For the text-containing cell, return its midpoint in [X, Y] coordinate format. 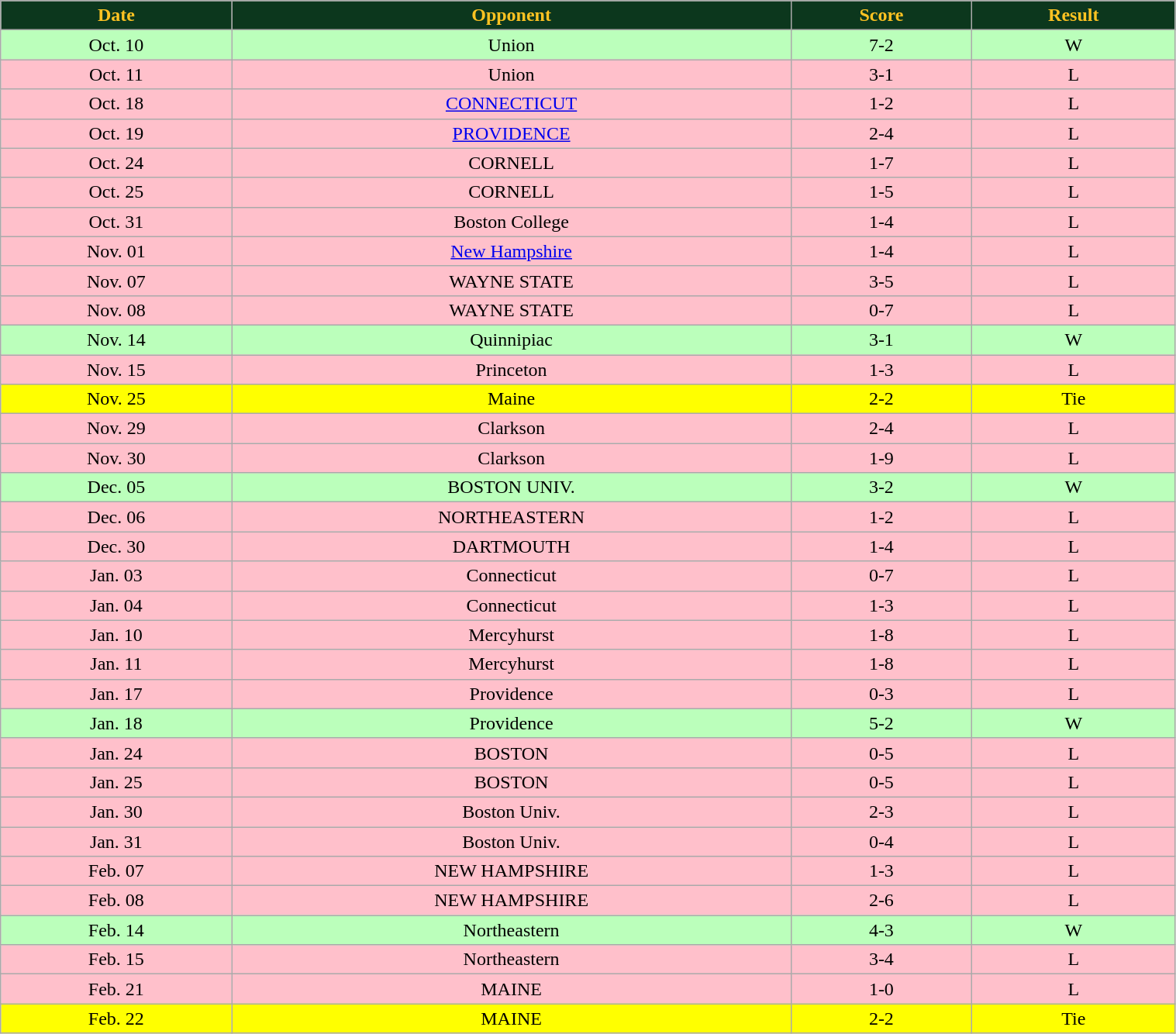
4-3 [881, 930]
Jan. 11 [116, 664]
Nov. 07 [116, 281]
Dec. 06 [116, 517]
Feb. 22 [116, 1018]
PROVIDENCE [512, 133]
1-0 [881, 989]
Jan. 25 [116, 782]
0-4 [881, 841]
Feb. 21 [116, 989]
Jan. 30 [116, 812]
Feb. 14 [116, 930]
Oct. 25 [116, 192]
Dec. 30 [116, 546]
Feb. 07 [116, 871]
Jan. 03 [116, 576]
2-6 [881, 901]
3-5 [881, 281]
0-3 [881, 694]
Jan. 31 [116, 841]
Nov. 30 [116, 458]
7-2 [881, 45]
Feb. 15 [116, 960]
Quinnipiac [512, 339]
Jan. 17 [116, 694]
Oct. 24 [116, 163]
2-3 [881, 812]
Jan. 24 [116, 753]
DARTMOUTH [512, 546]
3-4 [881, 960]
1-5 [881, 192]
Nov. 15 [116, 370]
Score [881, 16]
Princeton [512, 370]
1-7 [881, 163]
Jan. 18 [116, 723]
Oct. 18 [116, 104]
BOSTON UNIV. [512, 488]
Jan. 04 [116, 605]
Oct. 11 [116, 74]
Boston College [512, 222]
Dec. 05 [116, 488]
Nov. 01 [116, 251]
Maine [512, 399]
Nov. 08 [116, 310]
Result [1074, 16]
Nov. 25 [116, 399]
NORTHEASTERN [512, 517]
Nov. 29 [116, 429]
Date [116, 16]
5-2 [881, 723]
Nov. 14 [116, 339]
Feb. 08 [116, 901]
CONNECTICUT [512, 104]
3-2 [881, 488]
Jan. 10 [116, 635]
Oct. 19 [116, 133]
New Hampshire [512, 251]
1-9 [881, 458]
Oct. 10 [116, 45]
Opponent [512, 16]
Oct. 31 [116, 222]
